Scan for the cell matching the given text and deliver its (x, y) coordinate at center. 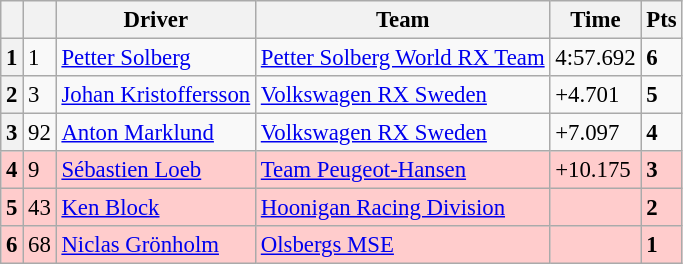
Hoonigan Racing Division (402, 208)
4:57.692 (596, 58)
Team Peugeot-Hansen (402, 170)
+4.701 (596, 95)
68 (40, 245)
Johan Kristoffersson (156, 95)
Pts (662, 20)
+10.175 (596, 170)
Petter Solberg (156, 58)
Sébastien Loeb (156, 170)
Driver (156, 20)
43 (40, 208)
92 (40, 133)
+7.097 (596, 133)
Ken Block (156, 208)
Petter Solberg World RX Team (402, 58)
Niclas Grönholm (156, 245)
Time (596, 20)
Olsbergs MSE (402, 245)
Team (402, 20)
9 (40, 170)
Anton Marklund (156, 133)
